Provide the (x, y) coordinate of the cell's center where the given text is located.  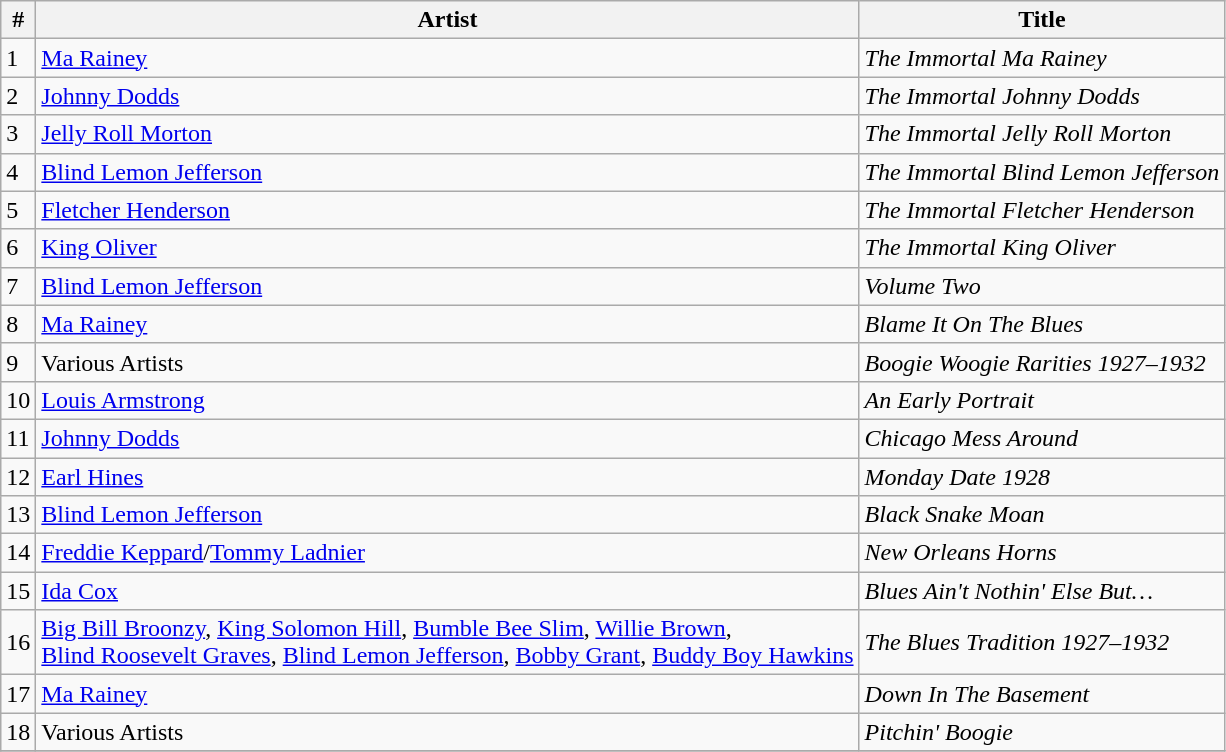
5 (18, 210)
18 (18, 732)
The Immortal Jelly Roll Morton (1042, 134)
Blues Ain't Nothin' Else But… (1042, 591)
Louis Armstrong (448, 400)
Monday Date 1928 (1042, 477)
Artist (448, 20)
2 (18, 96)
The Immortal Fletcher Henderson (1042, 210)
The Blues Tradition 1927–1932 (1042, 642)
10 (18, 400)
# (18, 20)
New Orleans Horns (1042, 553)
11 (18, 438)
Ida Cox (448, 591)
Title (1042, 20)
9 (18, 362)
The Immortal Blind Lemon Jefferson (1042, 172)
Boogie Woogie Rarities 1927–1932 (1042, 362)
16 (18, 642)
Fletcher Henderson (448, 210)
14 (18, 553)
Pitchin' Boogie (1042, 732)
Earl Hines (448, 477)
The Immortal King Oliver (1042, 248)
The Immortal Ma Rainey (1042, 58)
1 (18, 58)
An Early Portrait (1042, 400)
Jelly Roll Morton (448, 134)
4 (18, 172)
13 (18, 515)
15 (18, 591)
Big Bill Broonzy, King Solomon Hill, Bumble Bee Slim, Willie Brown,Blind Roosevelt Graves, Blind Lemon Jefferson, Bobby Grant, Buddy Boy Hawkins (448, 642)
Blame It On The Blues (1042, 324)
7 (18, 286)
Volume Two (1042, 286)
3 (18, 134)
Freddie Keppard/Tommy Ladnier (448, 553)
The Immortal Johnny Dodds (1042, 96)
6 (18, 248)
Down In The Basement (1042, 694)
Black Snake Moan (1042, 515)
17 (18, 694)
8 (18, 324)
Chicago Mess Around (1042, 438)
King Oliver (448, 248)
12 (18, 477)
